From the cell containing the given text, extract its center point as [x, y] coordinate. 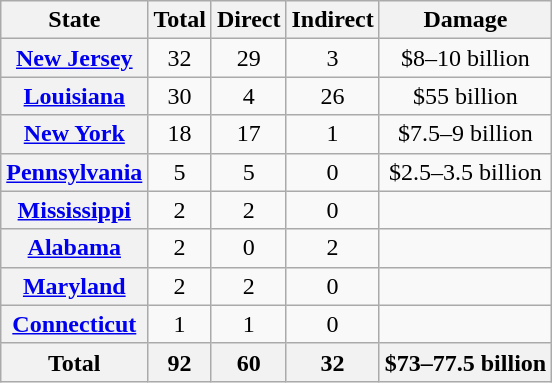
$8–10 billion [465, 58]
Direct [248, 20]
60 [248, 362]
$55 billion [465, 96]
29 [248, 58]
Indirect [332, 20]
$2.5–3.5 billion [465, 172]
92 [180, 362]
17 [248, 134]
New York [74, 134]
Damage [465, 20]
Connecticut [74, 324]
$73–77.5 billion [465, 362]
Louisiana [74, 96]
Pennsylvania [74, 172]
State [74, 20]
18 [180, 134]
$7.5–9 billion [465, 134]
4 [248, 96]
Mississippi [74, 210]
26 [332, 96]
30 [180, 96]
Alabama [74, 248]
New Jersey [74, 58]
Maryland [74, 286]
3 [332, 58]
